Capture the cell that displays the provided text and extract its (X, Y) central coordinate. 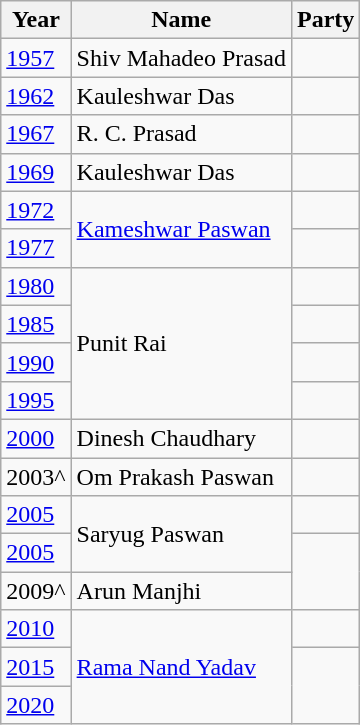
1962 (36, 96)
Kameshwar Paswan (181, 229)
Arun Manjhi (181, 591)
1969 (36, 172)
Dinesh Chaudhary (181, 438)
2003^ (36, 477)
R. C. Prasad (181, 134)
Year (36, 20)
1957 (36, 58)
2020 (36, 705)
Om Prakash Paswan (181, 477)
2009^ (36, 591)
1972 (36, 210)
1995 (36, 400)
Name (181, 20)
2000 (36, 438)
1977 (36, 248)
Shiv Mahadeo Prasad (181, 58)
1990 (36, 362)
1985 (36, 324)
Party (325, 20)
2010 (36, 629)
2015 (36, 667)
1980 (36, 286)
Saryug Paswan (181, 534)
Rama Nand Yadav (181, 667)
Punit Rai (181, 343)
1967 (36, 134)
